Scan for the cell matching the given text and deliver its (X, Y) coordinate at center. 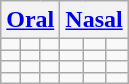
Nasal (94, 20)
Oral (30, 20)
